Provide the [X, Y] coordinate of the cell's center where the given text is located.  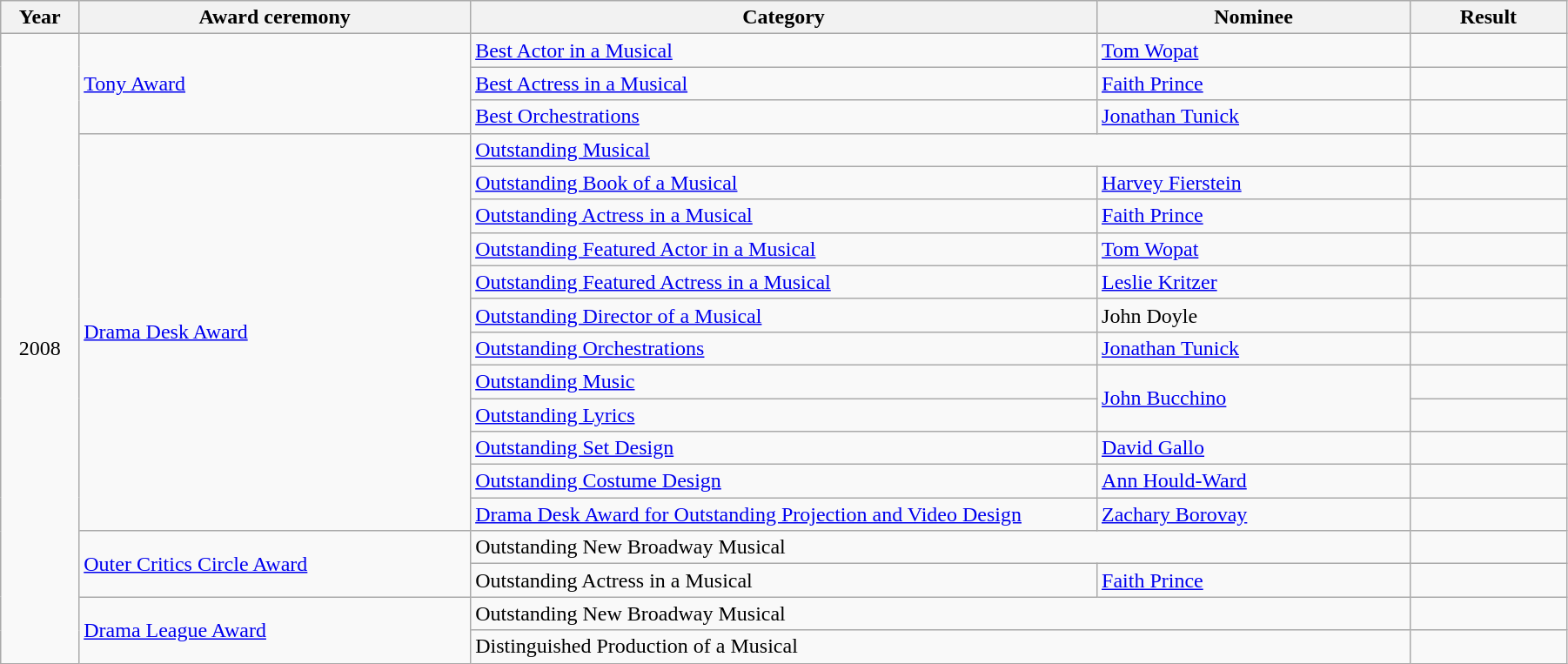
Best Orchestrations [784, 117]
John Doyle [1254, 315]
Outstanding Orchestrations [784, 348]
Outstanding Music [784, 381]
Tony Award [275, 84]
2008 [40, 348]
Harvey Fierstein [1254, 183]
Outstanding Lyrics [784, 415]
Outstanding Director of a Musical [784, 315]
Outer Critics Circle Award [275, 564]
Outstanding Book of a Musical [784, 183]
Distinguished Production of a Musical [941, 647]
Result [1488, 17]
Leslie Kritzer [1254, 282]
Year [40, 17]
Outstanding Set Design [784, 448]
Best Actor in a Musical [784, 50]
Award ceremony [275, 17]
Drama Desk Award [275, 332]
Best Actress in a Musical [784, 84]
Drama Desk Award for Outstanding Projection and Video Design [784, 514]
Outstanding Featured Actress in a Musical [784, 282]
Zachary Borovay [1254, 514]
Outstanding Costume Design [784, 481]
David Gallo [1254, 448]
John Bucchino [1254, 398]
Outstanding Musical [941, 150]
Drama League Award [275, 630]
Category [784, 17]
Nominee [1254, 17]
Outstanding Featured Actor in a Musical [784, 249]
Ann Hould-Ward [1254, 481]
